Identify which cell holds the provided text, then report its (X, Y) central coordinate. 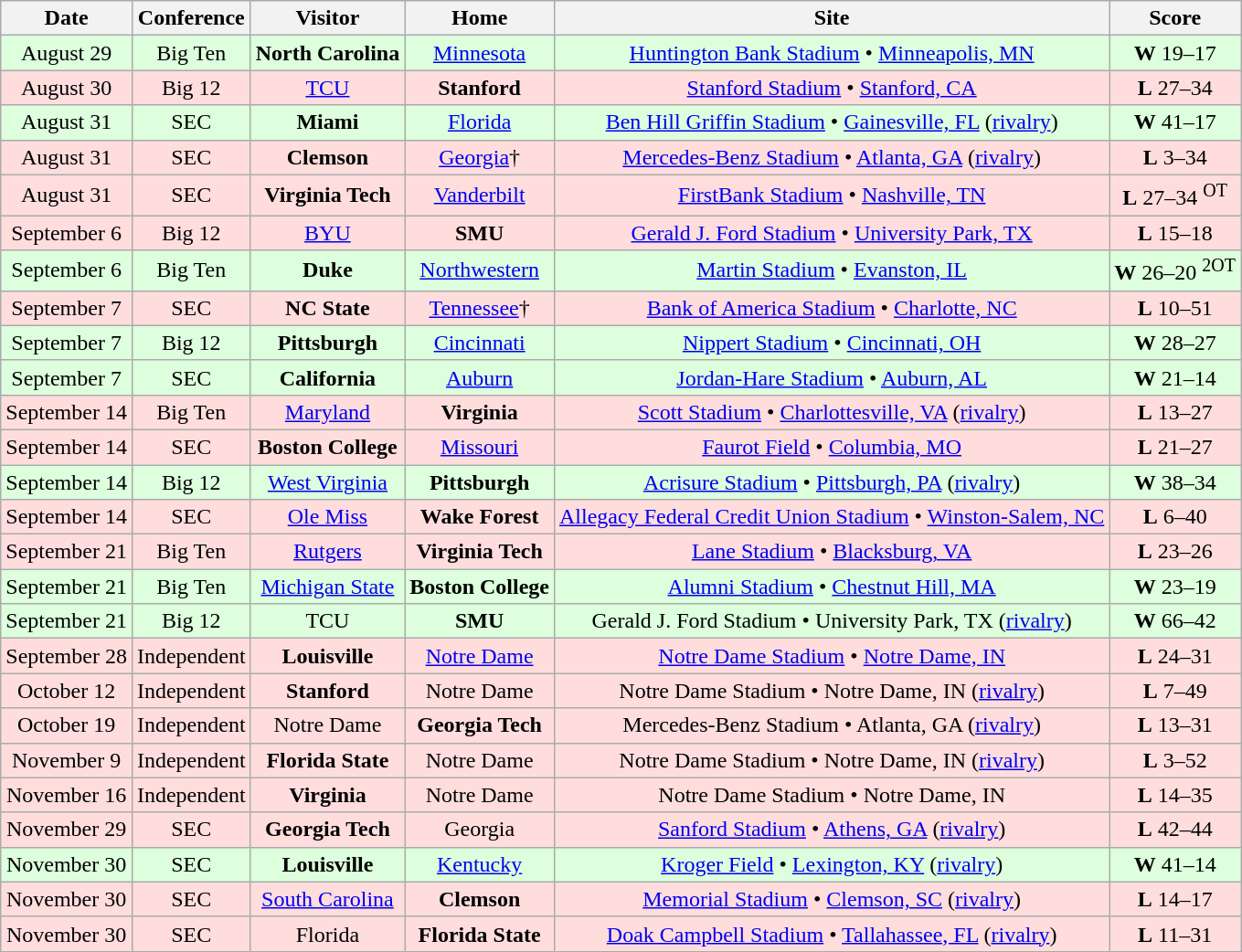
L 21–27 (1175, 447)
W 19–17 (1175, 53)
Kentucky (480, 864)
L 13–27 (1175, 412)
Stanford Stadium • Stanford, CA (832, 88)
Rutgers (327, 552)
August 29 (67, 53)
Ben Hill Griffin Stadium • Gainesville, FL (rivalry) (832, 122)
L 42–44 (1175, 830)
November 16 (67, 795)
L 27–34 (1175, 88)
L 23–26 (1175, 552)
Jordan-Hare Stadium • Auburn, AL (832, 377)
Georgia† (480, 157)
W 26–20 2OT (1175, 270)
Wake Forest (480, 517)
L 3–52 (1175, 760)
Maryland (327, 412)
L 14–17 (1175, 899)
Scott Stadium • Charlottesville, VA (rivalry) (832, 412)
Martin Stadium • Evanston, IL (832, 270)
Acrisure Stadium • Pittsburgh, PA (rivalry) (832, 482)
L 14–35 (1175, 795)
Northwestern (480, 270)
Conference (191, 18)
October 12 (67, 691)
Memorial Stadium • Clemson, SC (rivalry) (832, 899)
November 9 (67, 760)
Allegacy Federal Credit Union Stadium • Winston-Salem, NC (832, 517)
Doak Campbell Stadium • Tallahassee, FL (rivalry) (832, 934)
Miami (327, 122)
October 19 (67, 725)
August 30 (67, 88)
L 10–51 (1175, 308)
L 27–34 OT (1175, 196)
L 6–40 (1175, 517)
L 13–31 (1175, 725)
Bank of America Stadium • Charlotte, NC (832, 308)
Gerald J. Ford Stadium • University Park, TX (832, 233)
W 28–27 (1175, 343)
Missouri (480, 447)
Vanderbilt (480, 196)
September 28 (67, 656)
Site (832, 18)
Nippert Stadium • Cincinnati, OH (832, 343)
W 66–42 (1175, 621)
FirstBank Stadium • Nashville, TN (832, 196)
Cincinnati (480, 343)
W 21–14 (1175, 377)
L 11–31 (1175, 934)
West Virginia (327, 482)
Huntington Bank Stadium • Minneapolis, MN (832, 53)
Home (480, 18)
L 7–49 (1175, 691)
Alumni Stadium • Chestnut Hill, MA (832, 587)
Duke (327, 270)
L 24–31 (1175, 656)
W 23–19 (1175, 587)
Minnesota (480, 53)
Date (67, 18)
November 29 (67, 830)
Ole Miss (327, 517)
W 38–34 (1175, 482)
Gerald J. Ford Stadium • University Park, TX (rivalry) (832, 621)
L 3–34 (1175, 157)
Tennessee† (480, 308)
Score (1175, 18)
Georgia (480, 830)
L 15–18 (1175, 233)
California (327, 377)
Auburn (480, 377)
Visitor (327, 18)
South Carolina (327, 899)
Kroger Field • Lexington, KY (rivalry) (832, 864)
W 41–14 (1175, 864)
Sanford Stadium • Athens, GA (rivalry) (832, 830)
Faurot Field • Columbia, MO (832, 447)
North Carolina (327, 53)
BYU (327, 233)
NC State (327, 308)
W 41–17 (1175, 122)
Michigan State (327, 587)
Lane Stadium • Blacksburg, VA (832, 552)
